Output the [X, Y] coordinate of the center of the cell containing the given text.  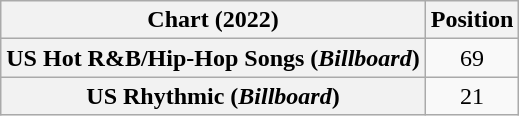
US Rhythmic (Billboard) [213, 96]
Position [472, 20]
US Hot R&B/Hip-Hop Songs (Billboard) [213, 58]
69 [472, 58]
Chart (2022) [213, 20]
21 [472, 96]
